From the cell containing the given text, extract its center point as [x, y] coordinate. 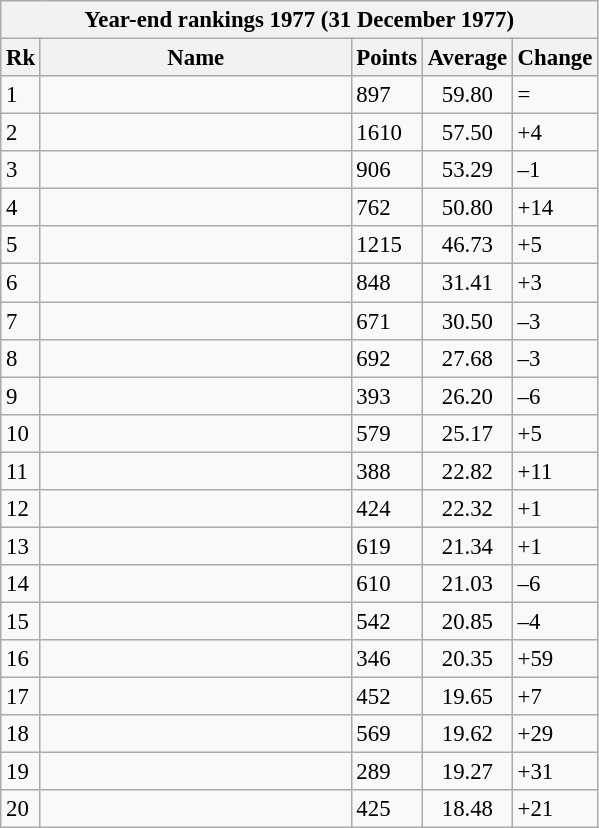
27.68 [467, 358]
579 [386, 433]
692 [386, 358]
Points [386, 58]
20.85 [467, 621]
897 [386, 95]
+31 [554, 772]
–4 [554, 621]
393 [386, 396]
16 [21, 659]
8 [21, 358]
46.73 [467, 245]
11 [21, 471]
10 [21, 433]
671 [386, 321]
424 [386, 509]
18 [21, 734]
+7 [554, 697]
7 [21, 321]
13 [21, 546]
1610 [386, 133]
53.29 [467, 170]
22.82 [467, 471]
762 [386, 208]
50.80 [467, 208]
289 [386, 772]
Year-end rankings 1977 (31 December 1977) [300, 20]
22.32 [467, 509]
20 [21, 809]
3 [21, 170]
+59 [554, 659]
+14 [554, 208]
425 [386, 809]
19.62 [467, 734]
542 [386, 621]
18.48 [467, 809]
19 [21, 772]
569 [386, 734]
14 [21, 584]
346 [386, 659]
17 [21, 697]
1 [21, 95]
9 [21, 396]
452 [386, 697]
+29 [554, 734]
2 [21, 133]
4 [21, 208]
25.17 [467, 433]
619 [386, 546]
+3 [554, 283]
21.03 [467, 584]
388 [386, 471]
6 [21, 283]
20.35 [467, 659]
610 [386, 584]
+4 [554, 133]
30.50 [467, 321]
848 [386, 283]
15 [21, 621]
Name [196, 58]
1215 [386, 245]
Rk [21, 58]
+21 [554, 809]
26.20 [467, 396]
–1 [554, 170]
5 [21, 245]
19.27 [467, 772]
19.65 [467, 697]
57.50 [467, 133]
31.41 [467, 283]
12 [21, 509]
= [554, 95]
906 [386, 170]
21.34 [467, 546]
Average [467, 58]
+11 [554, 471]
Change [554, 58]
59.80 [467, 95]
